Identify which cell holds the provided text, then report its (X, Y) central coordinate. 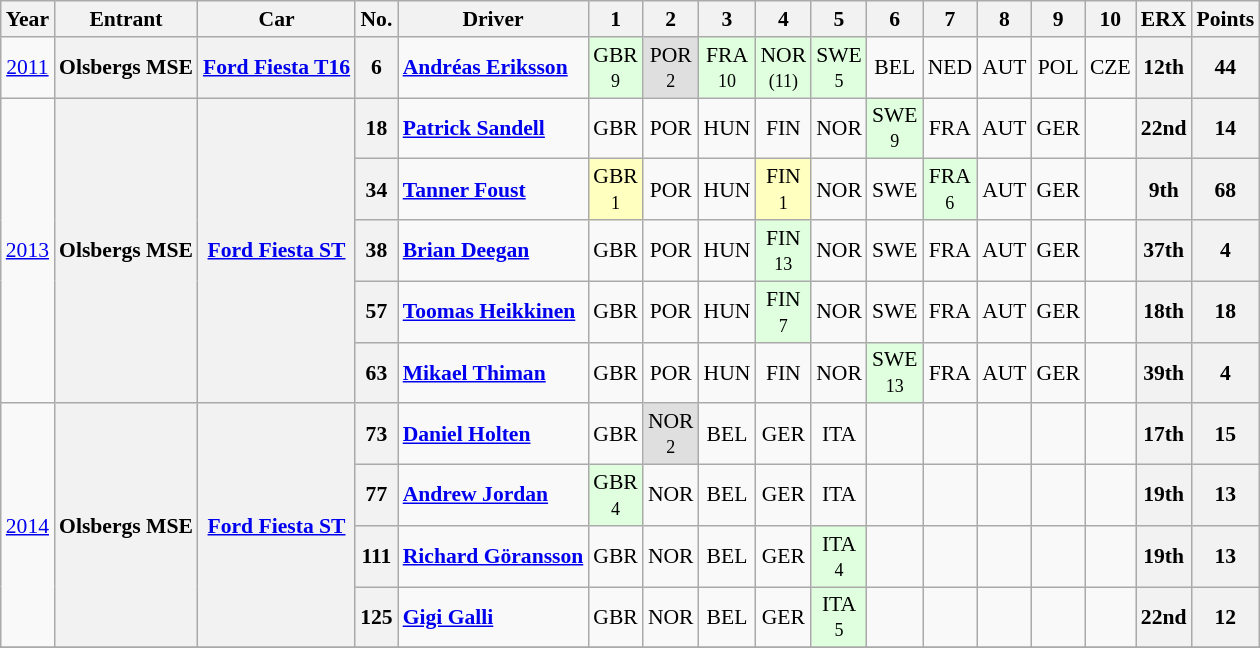
9th (1164, 190)
Driver (494, 19)
NOR2 (671, 434)
44 (1226, 68)
73 (376, 434)
37th (1164, 250)
Points (1226, 19)
63 (376, 372)
GBR1 (616, 190)
34 (376, 190)
68 (1226, 190)
Richard Göransson (494, 556)
2 (671, 19)
Year (28, 19)
NED (950, 68)
SWE9 (895, 128)
Daniel Holten (494, 434)
77 (376, 496)
Ford Fiesta T16 (276, 68)
38 (376, 250)
5 (839, 19)
SWE13 (895, 372)
POR2 (671, 68)
9 (1058, 19)
14 (1226, 128)
SWE5 (839, 68)
FIN13 (783, 250)
NOR(11) (783, 68)
57 (376, 312)
Gigi Galli (494, 618)
10 (1110, 19)
111 (376, 556)
15 (1226, 434)
POL (1058, 68)
1 (616, 19)
125 (376, 618)
FIN7 (783, 312)
3 (728, 19)
CZE (1110, 68)
ITA5 (839, 618)
8 (1004, 19)
GBR9 (616, 68)
ERX (1164, 19)
12 (1226, 618)
FRA10 (728, 68)
Brian Deegan (494, 250)
FIN1 (783, 190)
Patrick Sandell (494, 128)
12th (1164, 68)
Car (276, 19)
Mikael Thiman (494, 372)
FRA6 (950, 190)
Entrant (126, 19)
Andrew Jordan (494, 496)
39th (1164, 372)
ITA4 (839, 556)
No. (376, 19)
18th (1164, 312)
2013 (28, 251)
Tanner Foust (494, 190)
2011 (28, 68)
7 (950, 19)
GBR4 (616, 496)
2014 (28, 526)
Andréas Eriksson (494, 68)
17th (1164, 434)
Toomas Heikkinen (494, 312)
